Search for the cell housing the specified text and yield its [x, y] center coordinate. 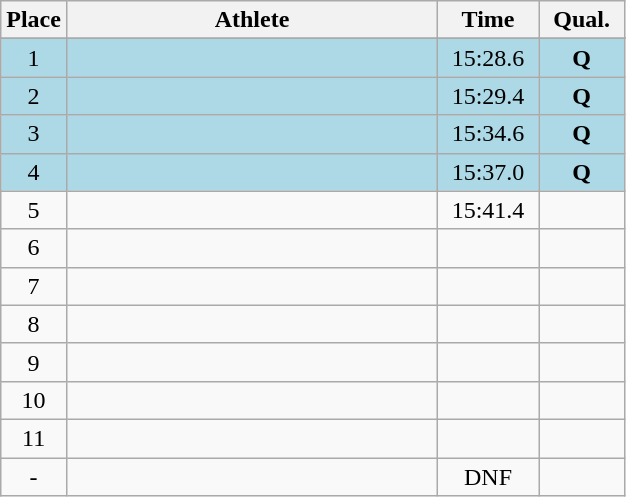
8 [34, 324]
15:34.6 [488, 134]
Athlete [252, 20]
3 [34, 134]
15:37.0 [488, 172]
Qual. [582, 20]
5 [34, 210]
9 [34, 362]
Time [488, 20]
- [34, 477]
6 [34, 248]
2 [34, 96]
15:29.4 [488, 96]
15:28.6 [488, 58]
10 [34, 400]
DNF [488, 477]
1 [34, 58]
4 [34, 172]
11 [34, 438]
7 [34, 286]
15:41.4 [488, 210]
Place [34, 20]
